From the cell containing the given text, extract its center point as [x, y] coordinate. 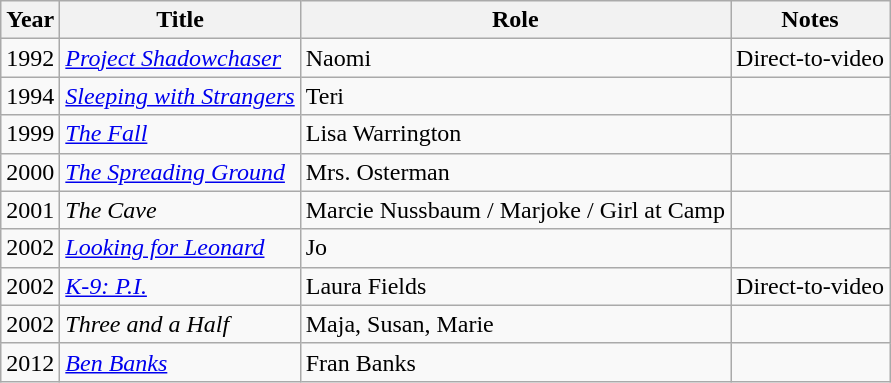
Lisa Warrington [515, 134]
Notes [810, 20]
Teri [515, 96]
Mrs. Osterman [515, 172]
Fran Banks [515, 362]
Role [515, 20]
Jo [515, 248]
Title [180, 20]
Year [30, 20]
2001 [30, 210]
Maja, Susan, Marie [515, 324]
Marcie Nussbaum / Marjoke / Girl at Camp [515, 210]
2000 [30, 172]
Sleeping with Strangers [180, 96]
Naomi [515, 58]
Three and a Half [180, 324]
Laura Fields [515, 286]
The Cave [180, 210]
Ben Banks [180, 362]
1994 [30, 96]
2012 [30, 362]
1992 [30, 58]
The Fall [180, 134]
Project Shadowchaser [180, 58]
1999 [30, 134]
K-9: P.I. [180, 286]
The Spreading Ground [180, 172]
Looking for Leonard [180, 248]
